Find where the given text appears and provide that cell's center as (X, Y) coordinate. 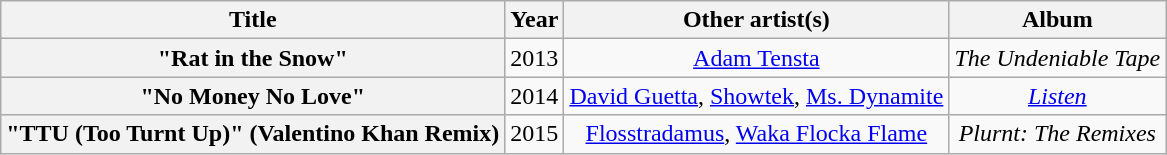
Plurnt: The Remixes (1058, 134)
"Rat in the Snow" (253, 58)
Year (534, 20)
Title (253, 20)
"No Money No Love" (253, 96)
The Undeniable Tape (1058, 58)
2013 (534, 58)
2015 (534, 134)
Other artist(s) (756, 20)
"TTU (Too Turnt Up)" (Valentino Khan Remix) (253, 134)
2014 (534, 96)
David Guetta, Showtek, Ms. Dynamite (756, 96)
Album (1058, 20)
Listen (1058, 96)
Adam Tensta (756, 58)
Flosstradamus, Waka Flocka Flame (756, 134)
